Search for the cell housing the specified text and yield its [x, y] center coordinate. 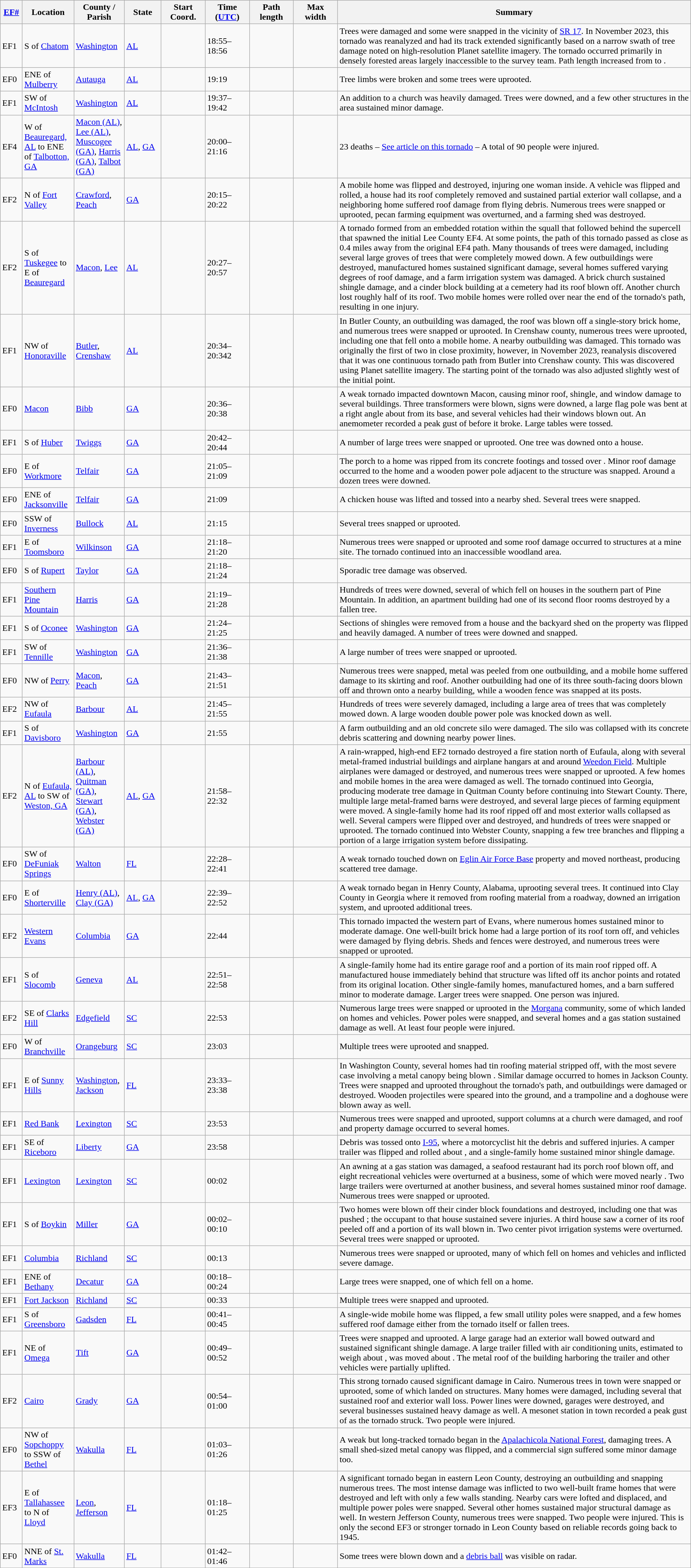
W of Branchville [48, 1047]
Wilkinson [99, 547]
Macon, Lee [99, 268]
Washington, Jackson [99, 1085]
ENE of Bethany [48, 1281]
Max width [316, 12]
Harris [99, 599]
21:36–21:38 [227, 652]
Barbour [99, 709]
Leon, Jefferson [99, 1507]
Barbour (AL), Quitman (GA), Stewart (GA), Webster (GA) [99, 796]
SW of McIntosh [48, 103]
20:27–20:57 [227, 268]
S of Tuskegee to E of Beauregard [48, 268]
Crawford, Peach [99, 200]
Some trees were blown down and a debris ball was visible on radar. [514, 1556]
State [143, 12]
Numerous trees were snapped and uprooted, support columns at a church were damaged, and roof and property damage occurred to several homes. [514, 1124]
ENE of Jacksonville [48, 500]
Macon, Peach [99, 680]
Macon [48, 408]
Start Coord. [183, 12]
19:19 [227, 79]
21:24–21:25 [227, 628]
A weak tornado touched down on Eglin Air Force Base property and moved northeast, producing scattered tree damage. [514, 864]
SSW of Inverness [48, 523]
S of Greensboro [48, 1319]
An addition to a church was heavily damaged. Trees were downed, and a few other structures in the area sustained minor damage. [514, 103]
Autauga [99, 79]
NW of Perry [48, 680]
Butler, Crenshaw [99, 350]
Twiggs [99, 442]
S of Slocomb [48, 979]
20:34–20:342 [227, 350]
E of Shorterville [48, 897]
21:45–21:55 [227, 709]
21:58–22:32 [227, 796]
18:55–18:56 [227, 46]
Location [48, 12]
N of Eufaula, AL to SW of Weston, GA [48, 796]
21:43–21:51 [227, 680]
Miller [99, 1224]
22:39–22:52 [227, 897]
21:05–21:09 [227, 471]
23:33–23:38 [227, 1085]
Summary [514, 12]
23 deaths – See article on this tornado – A total of 90 people were injured. [514, 147]
Large trees were snapped, one of which fell on a home. [514, 1281]
Henry (AL), Clay (GA) [99, 897]
SW of Tennille [48, 652]
W of Beauregard, AL to ENE of Talbotton, GA [48, 147]
S of Chatom [48, 46]
E of Toomsboro [48, 547]
01:42–01:46 [227, 1556]
SW of DeFuniak Springs [48, 864]
00:33 [227, 1300]
22:44 [227, 936]
Cairo [48, 1401]
Orangeburg [99, 1047]
S of Boykin [48, 1224]
S of Davisboro [48, 733]
Red Bank [48, 1124]
00:02 [227, 1181]
20:15–20:22 [227, 200]
Macon (AL), Lee (AL), Muscogee (GA), Harris (GA), Talbot (GA) [99, 147]
00:18–00:24 [227, 1281]
22:53 [227, 1018]
21:55 [227, 733]
Multiple trees were snapped and uprooted. [514, 1300]
NE of Omega [48, 1353]
19:37–19:42 [227, 103]
SE of Clarks Hill [48, 1018]
E of Tallahassee to N of Lloyd [48, 1507]
21:09 [227, 500]
Southern Pine Mountain [48, 599]
23:03 [227, 1047]
Grady [99, 1401]
EF4 [12, 147]
22:51–22:58 [227, 979]
SE of Riceboro [48, 1147]
Bibb [99, 408]
A number of large trees were snapped or uprooted. One tree was downed onto a house. [514, 442]
Decatur [99, 1281]
S of Rupert [48, 571]
NW of Eufaula [48, 709]
N of Fort Valley [48, 200]
A farm outbuilding and an old concrete silo were damaged. The silo was collapsed with its concrete debris scattering and downing nearby power lines. [514, 733]
A large number of trees were snapped or uprooted. [514, 652]
21:18–21:20 [227, 547]
00:02–00:10 [227, 1224]
21:15 [227, 523]
Taylor [99, 571]
E of Sunny Hills [48, 1085]
NNE of St. Marks [48, 1556]
Path length [271, 12]
00:41–00:45 [227, 1319]
EF# [12, 12]
EF3 [12, 1507]
Numerous trees were snapped or uprooted, many of which fell on homes and vehicles and inflicted severe damage. [514, 1258]
21:19–21:28 [227, 599]
00:13 [227, 1258]
S of Huber [48, 442]
E of Workmore [48, 471]
Several trees snapped or uprooted. [514, 523]
01:18–01:25 [227, 1507]
S of Oconee [48, 628]
County / Parish [99, 12]
00:54–01:00 [227, 1401]
Multiple trees were uprooted and snapped. [514, 1047]
22:28–22:41 [227, 864]
NW of Honoraville [48, 350]
Walton [99, 864]
Bullock [99, 523]
20:36–20:38 [227, 408]
Sporadic tree damage was observed. [514, 571]
Gadsden [99, 1319]
23:53 [227, 1124]
Tree limbs were broken and some trees were uprooted. [514, 79]
Fort Jackson [48, 1300]
Time (UTC) [227, 12]
Edgefield [99, 1018]
A chicken house was lifted and tossed into a nearby shed. Several trees were snapped. [514, 500]
Tift [99, 1353]
21:18–21:24 [227, 571]
01:03–01:26 [227, 1449]
Geneva [99, 979]
20:42–20:44 [227, 442]
Western Evans [48, 936]
ENE of Mulberry [48, 79]
NW of Sopchoppy to SSW of Bethel [48, 1449]
20:00–21:16 [227, 147]
23:58 [227, 1147]
00:49–00:52 [227, 1353]
Liberty [99, 1147]
